Return (x, y) of the center of cell containing provided text 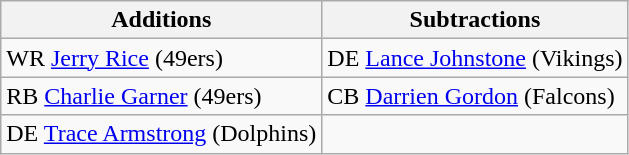
Additions (162, 20)
DE Trace Armstrong (Dolphins) (162, 134)
WR Jerry Rice (49ers) (162, 58)
CB Darrien Gordon (Falcons) (475, 96)
DE Lance Johnstone (Vikings) (475, 58)
Subtractions (475, 20)
RB Charlie Garner (49ers) (162, 96)
